Output the [X, Y] coordinate of the center of the cell containing the given text.  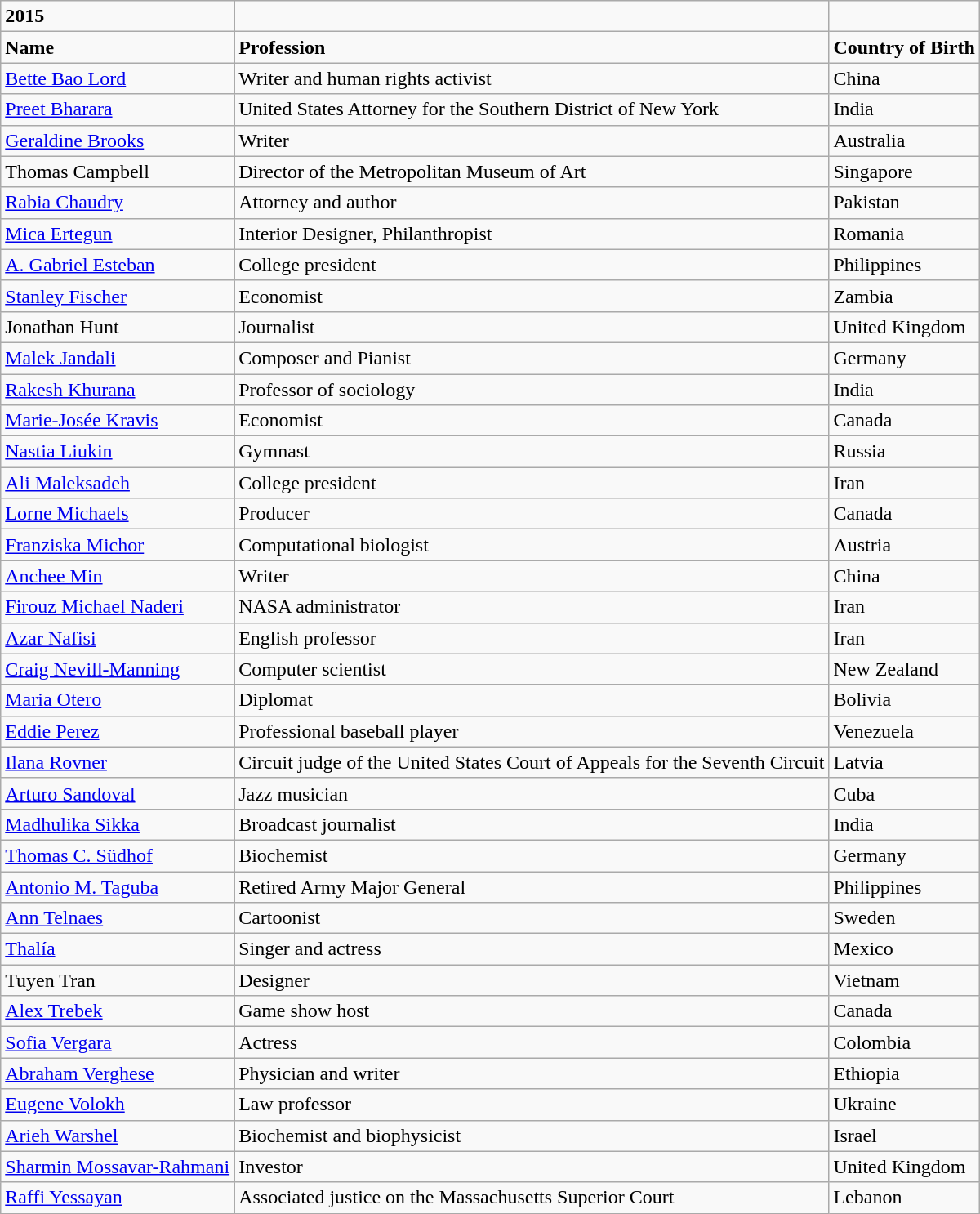
Firouz Michael Naderi [118, 607]
New Zealand [904, 669]
Maria Otero [118, 700]
Journalist [532, 327]
Eddie Perez [118, 731]
Rabia Chaudry [118, 203]
Biochemist [532, 855]
Romania [904, 234]
Investor [532, 1167]
Gymnast [532, 452]
Antonio M. Taguba [118, 886]
Circuit judge of the United States Court of Appeals for the Seventh Circuit [532, 762]
NASA administrator [532, 607]
Geraldine Brooks [118, 141]
Diplomat [532, 700]
Venezuela [904, 731]
Franziska Michor [118, 545]
Australia [904, 141]
Cartoonist [532, 918]
Physician and writer [532, 1073]
Austria [904, 545]
Pakistan [904, 203]
Name [118, 47]
Stanley Fischer [118, 296]
Jazz musician [532, 793]
Designer [532, 980]
A. Gabriel Esteban [118, 265]
Ilana Rovner [118, 762]
Profession [532, 47]
Sharmin Mossavar-Rahmani [118, 1167]
Computer scientist [532, 669]
Thomas Campbell [118, 172]
Alex Trebek [118, 1011]
Vietnam [904, 980]
Interior Designer, Philanthropist [532, 234]
Anchee Min [118, 576]
Country of Birth [904, 47]
Mexico [904, 949]
Thomas C. Südhof [118, 855]
Ann Telnaes [118, 918]
Associated justice on the Massachusetts Superior Court [532, 1198]
Game show host [532, 1011]
2015 [118, 16]
Singer and actress [532, 949]
Abraham Verghese [118, 1073]
Ali Maleksadeh [118, 483]
Actress [532, 1042]
Ethiopia [904, 1073]
Marie-Josée Kravis [118, 421]
Tuyen Tran [118, 980]
Preet Bharara [118, 109]
Computational biologist [532, 545]
Biochemist and biophysicist [532, 1136]
Writer and human rights activist [532, 78]
Bolivia [904, 700]
Sofia Vergara [118, 1042]
Cuba [904, 793]
Composer and Pianist [532, 358]
Professional baseball player [532, 731]
Israel [904, 1136]
Broadcast journalist [532, 824]
Retired Army Major General [532, 886]
Singapore [904, 172]
Bette Bao Lord [118, 78]
Azar Nafisi [118, 638]
Colombia [904, 1042]
Director of the Metropolitan Museum of Art [532, 172]
Producer [532, 514]
Ukraine [904, 1105]
Mica Ertegun [118, 234]
Nastia Liukin [118, 452]
Jonathan Hunt [118, 327]
Malek Jandali [118, 358]
Lebanon [904, 1198]
Eugene Volokh [118, 1105]
Arieh Warshel [118, 1136]
Russia [904, 452]
Thalía [118, 949]
Attorney and author [532, 203]
Craig Nevill-Manning [118, 669]
Sweden [904, 918]
Rakesh Khurana [118, 390]
United States Attorney for the Southern District of New York [532, 109]
Law professor [532, 1105]
Lorne Michaels [118, 514]
English professor [532, 638]
Latvia [904, 762]
Zambia [904, 296]
Madhulika Sikka [118, 824]
Arturo Sandoval [118, 793]
Professor of sociology [532, 390]
Raffi Yessayan [118, 1198]
